Return the [x, y] coordinate for the center point of the cell that contains the specified text.  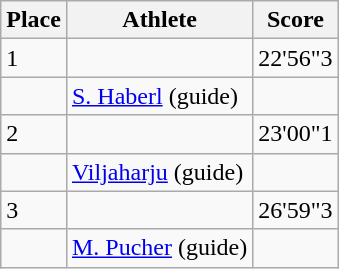
26'59"3 [296, 210]
22'56"3 [296, 58]
1 [34, 58]
23'00"1 [296, 134]
Place [34, 20]
3 [34, 210]
Viljaharju (guide) [159, 172]
Score [296, 20]
2 [34, 134]
Athlete [159, 20]
S. Haberl (guide) [159, 96]
M. Pucher (guide) [159, 248]
